Extract the (X, Y) coordinate from the center of the cell holding the provided text.  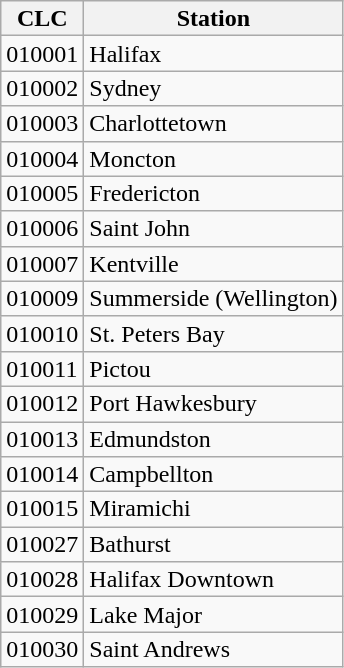
010004 (42, 158)
Pictou (214, 368)
Halifax (214, 54)
Saint Andrews (214, 650)
010002 (42, 88)
010027 (42, 544)
Edmundston (214, 440)
Campbellton (214, 474)
010001 (42, 54)
010030 (42, 650)
Moncton (214, 158)
St. Peters Bay (214, 334)
010003 (42, 124)
Station (214, 18)
Fredericton (214, 194)
Halifax Downtown (214, 580)
010013 (42, 440)
010012 (42, 404)
Bathurst (214, 544)
Miramichi (214, 510)
010010 (42, 334)
010011 (42, 368)
Saint John (214, 228)
010014 (42, 474)
010006 (42, 228)
Port Hawkesbury (214, 404)
010009 (42, 298)
010029 (42, 614)
Sydney (214, 88)
Summerside (Wellington) (214, 298)
Charlottetown (214, 124)
CLC (42, 18)
Lake Major (214, 614)
010005 (42, 194)
010028 (42, 580)
Kentville (214, 264)
010007 (42, 264)
010015 (42, 510)
